Provide the (x, y) coordinate of the cell's center where the given text is located.  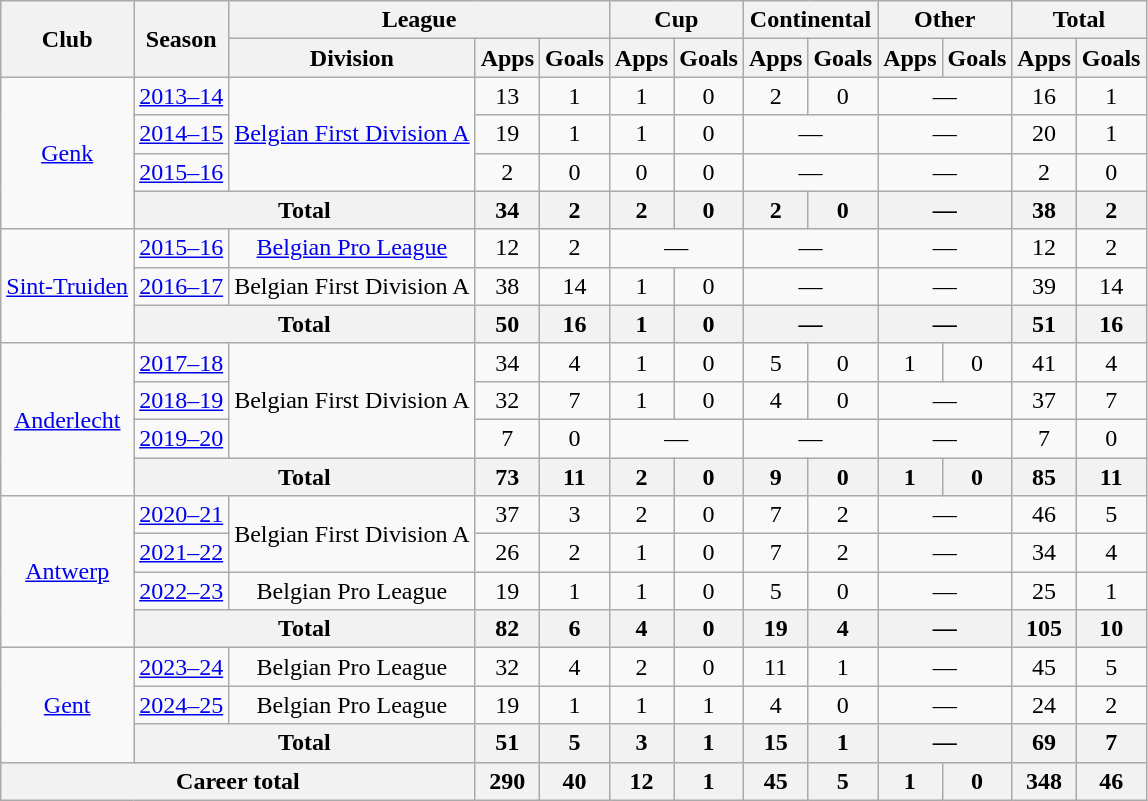
24 (1044, 705)
Division (352, 58)
Season (182, 39)
2023–24 (182, 667)
Sint-Truiden (68, 286)
League (420, 20)
2013–14 (182, 96)
105 (1044, 629)
73 (507, 477)
10 (1111, 629)
69 (1044, 743)
2022–23 (182, 591)
348 (1044, 781)
13 (507, 96)
2021–22 (182, 553)
20 (1044, 134)
2017–18 (182, 362)
9 (775, 477)
Genk (68, 153)
50 (507, 324)
85 (1044, 477)
Cup (676, 20)
2014–15 (182, 134)
Club (68, 39)
Anderlecht (68, 419)
26 (507, 553)
40 (575, 781)
Continental (810, 20)
Career total (238, 781)
Antwerp (68, 572)
2016–17 (182, 286)
41 (1044, 362)
Other (945, 20)
2024–25 (182, 705)
25 (1044, 591)
2018–19 (182, 400)
15 (775, 743)
39 (1044, 286)
82 (507, 629)
Gent (68, 705)
290 (507, 781)
2019–20 (182, 438)
2020–21 (182, 515)
6 (575, 629)
